Find where the given text appears and provide that cell's center as (x, y) coordinate. 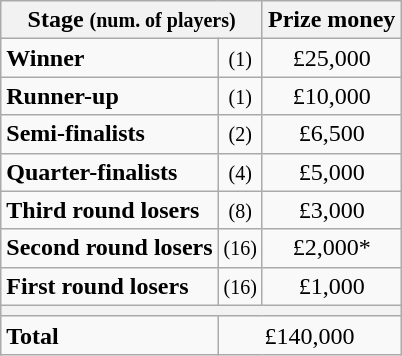
£6,500 (331, 134)
Total (110, 335)
Prize money (331, 20)
Third round losers (110, 210)
Semi-finalists (110, 134)
(8) (240, 210)
£1,000 (331, 286)
Winner (110, 58)
£140,000 (310, 335)
Runner-up (110, 96)
First round losers (110, 286)
Quarter-finalists (110, 172)
£25,000 (331, 58)
£5,000 (331, 172)
Second round losers (110, 248)
(2) (240, 134)
£2,000* (331, 248)
(4) (240, 172)
£10,000 (331, 96)
Stage (num. of players) (132, 20)
£3,000 (331, 210)
